Return (X, Y) of the center of cell containing provided text 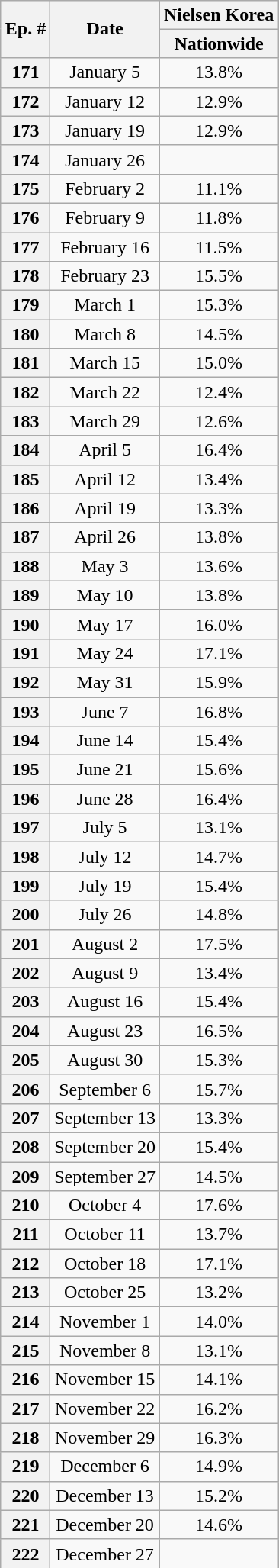
January 5 (105, 72)
December 13 (105, 1496)
15.7% (218, 1089)
December 6 (105, 1467)
December 27 (105, 1554)
213 (25, 1293)
May 31 (105, 682)
14.1% (218, 1380)
October 18 (105, 1264)
16.5% (218, 1031)
September 6 (105, 1089)
212 (25, 1264)
16.0% (218, 624)
12.6% (218, 421)
174 (25, 159)
February 2 (105, 188)
March 22 (105, 392)
14.0% (218, 1322)
September 27 (105, 1176)
13.7% (218, 1235)
209 (25, 1176)
Ep. # (25, 29)
210 (25, 1206)
September 13 (105, 1118)
May 3 (105, 566)
March 29 (105, 421)
13.6% (218, 566)
176 (25, 217)
Date (105, 29)
180 (25, 334)
186 (25, 508)
June 14 (105, 741)
221 (25, 1525)
16.8% (218, 712)
August 16 (105, 1002)
December 20 (105, 1525)
November 8 (105, 1351)
182 (25, 392)
171 (25, 72)
October 25 (105, 1293)
202 (25, 973)
193 (25, 712)
April 5 (105, 450)
197 (25, 828)
14.9% (218, 1467)
February 9 (105, 217)
175 (25, 188)
219 (25, 1467)
11.1% (218, 188)
206 (25, 1089)
11.5% (218, 246)
185 (25, 479)
September 20 (105, 1147)
14.7% (218, 857)
August 9 (105, 973)
June 28 (105, 799)
187 (25, 537)
173 (25, 130)
16.3% (218, 1438)
October 4 (105, 1206)
May 10 (105, 595)
179 (25, 305)
222 (25, 1554)
14.6% (218, 1525)
15.0% (218, 363)
July 12 (105, 857)
May 17 (105, 624)
217 (25, 1409)
July 5 (105, 828)
13.2% (218, 1293)
January 19 (105, 130)
195 (25, 770)
198 (25, 857)
March 15 (105, 363)
201 (25, 944)
17.5% (218, 944)
August 23 (105, 1031)
June 21 (105, 770)
191 (25, 653)
November 29 (105, 1438)
218 (25, 1438)
March 1 (105, 305)
190 (25, 624)
205 (25, 1060)
November 1 (105, 1322)
July 26 (105, 915)
April 26 (105, 537)
200 (25, 915)
August 2 (105, 944)
15.9% (218, 682)
October 11 (105, 1235)
12.4% (218, 392)
June 7 (105, 712)
183 (25, 421)
199 (25, 886)
207 (25, 1118)
15.5% (218, 276)
14.8% (218, 915)
August 30 (105, 1060)
November 15 (105, 1380)
172 (25, 101)
208 (25, 1147)
189 (25, 595)
181 (25, 363)
February 23 (105, 276)
January 12 (105, 101)
May 24 (105, 653)
214 (25, 1322)
178 (25, 276)
220 (25, 1496)
11.8% (218, 217)
April 19 (105, 508)
177 (25, 246)
17.6% (218, 1206)
January 26 (105, 159)
216 (25, 1380)
March 8 (105, 334)
November 22 (105, 1409)
192 (25, 682)
Nielsen Korea (218, 14)
194 (25, 741)
February 16 (105, 246)
July 19 (105, 886)
196 (25, 799)
15.6% (218, 770)
15.2% (218, 1496)
215 (25, 1351)
188 (25, 566)
204 (25, 1031)
203 (25, 1002)
16.2% (218, 1409)
April 12 (105, 479)
Nationwide (218, 43)
184 (25, 450)
211 (25, 1235)
